Pinpoint the cell where the given text exists, returning its [x, y] midpoint coordinate. 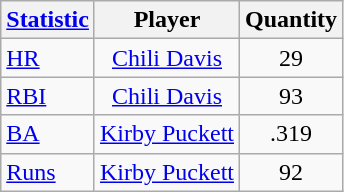
92 [292, 172]
Quantity [292, 20]
BA [48, 134]
HR [48, 58]
29 [292, 58]
.319 [292, 134]
Statistic [48, 20]
93 [292, 96]
Runs [48, 172]
Player [166, 20]
RBI [48, 96]
